Find where the given text appears and provide that cell's center as [x, y] coordinate. 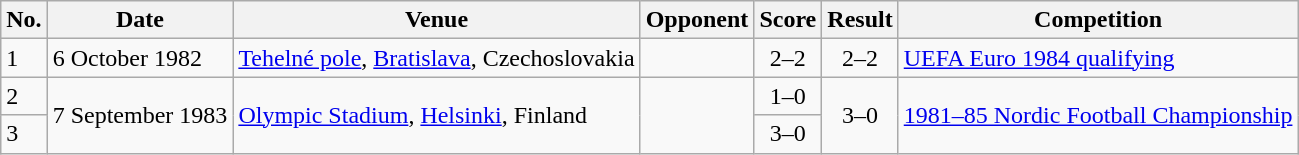
No. [24, 20]
3 [24, 134]
1–0 [788, 96]
Venue [436, 20]
2 [24, 96]
Olympic Stadium, Helsinki, Finland [436, 115]
1981–85 Nordic Football Championship [1098, 115]
Result [860, 20]
Competition [1098, 20]
Date [140, 20]
7 September 1983 [140, 115]
6 October 1982 [140, 58]
Opponent [697, 20]
1 [24, 58]
Score [788, 20]
Tehelné pole, Bratislava, Czechoslovakia [436, 58]
UEFA Euro 1984 qualifying [1098, 58]
